Return the [X, Y] coordinate for the center point of the cell that contains the specified text.  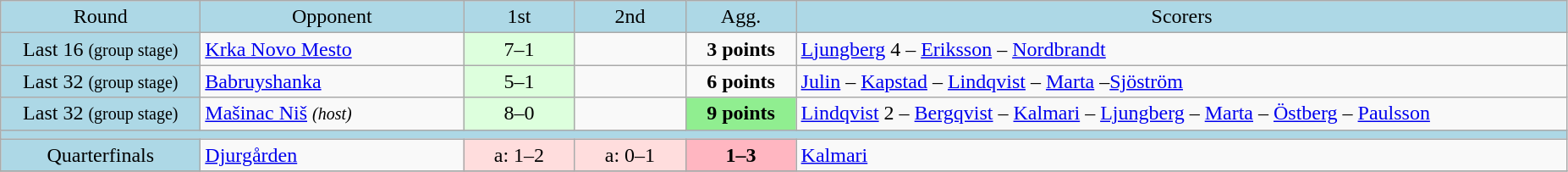
Mašinac Niš (host) [332, 114]
9 points [741, 114]
5–1 [520, 81]
Quarterfinals [101, 155]
3 points [741, 49]
6 points [741, 81]
Scorers [1181, 17]
Krka Novo Mesto [332, 49]
Julin – Kapstad – Lindqvist – Marta –Sjöström [1181, 81]
Ljungberg 4 – Eriksson – Nordbrandt [1181, 49]
Lindqvist 2 – Bergqvist – Kalmari – Ljungberg – Marta – Östberg – Paulsson [1181, 114]
1–3 [741, 155]
Round [101, 17]
Last 16 (group stage) [101, 49]
Opponent [332, 17]
7–1 [520, 49]
a: 1–2 [520, 155]
Agg. [741, 17]
Djurgården [332, 155]
Kalmari [1181, 155]
Babruyshanka [332, 81]
1st [520, 17]
2nd [630, 17]
a: 0–1 [630, 155]
8–0 [520, 114]
